Pinpoint the cell where the given text exists, returning its [x, y] midpoint coordinate. 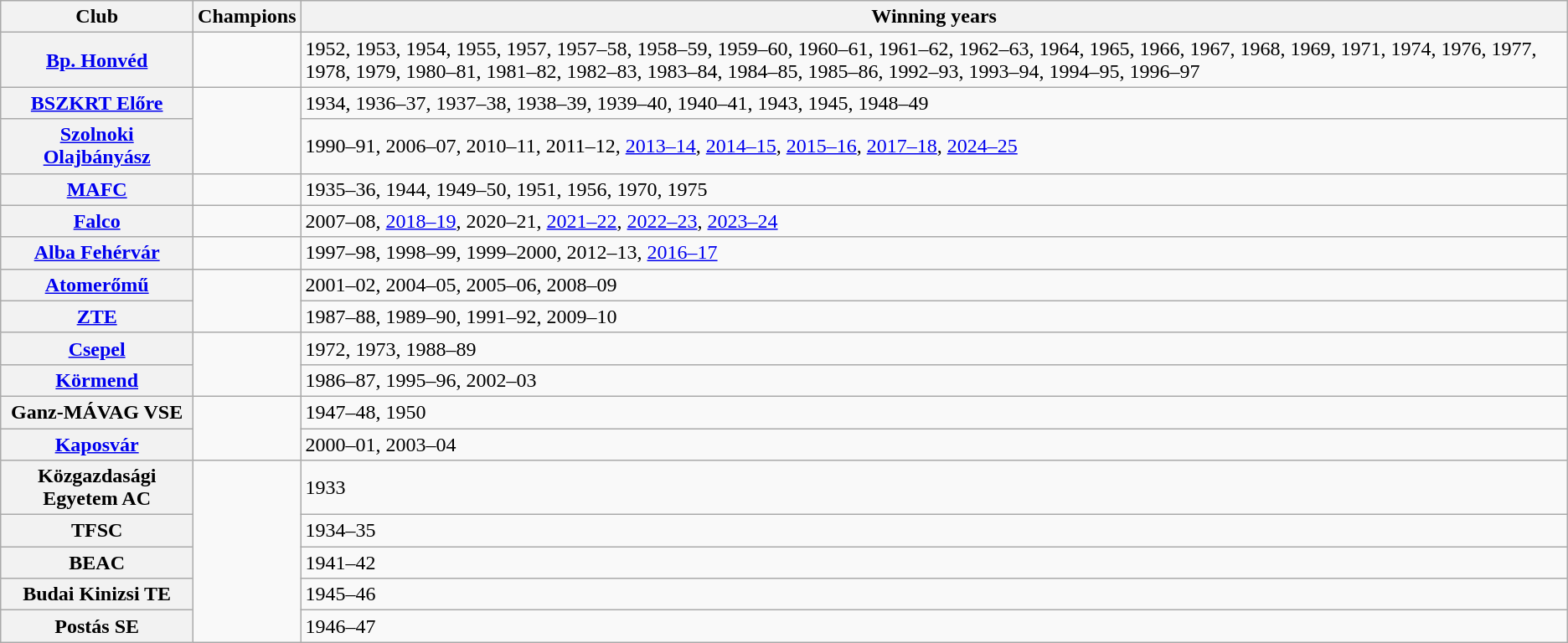
Ganz-MÁVAG VSE [97, 412]
2001–02, 2004–05, 2005–06, 2008–09 [934, 285]
2007–08, 2018–19, 2020–21, 2021–22, 2022–23, 2023–24 [934, 221]
Kaposvár [97, 445]
1947–48, 1950 [934, 412]
2000–01, 2003–04 [934, 445]
Falco [97, 221]
Atomerőmű [97, 285]
1945–46 [934, 594]
Club [97, 17]
1972, 1973, 1988–89 [934, 348]
Budai Kinizsi TE [97, 594]
Champions [247, 17]
MAFC [97, 189]
1933 [934, 487]
1934, 1936–37, 1937–38, 1938–39, 1939–40, 1940–41, 1943, 1945, 1948–49 [934, 103]
Bp. Honvéd [97, 60]
Közgazdasági Egyetem AC [97, 487]
Szolnoki Olajbányász [97, 146]
BEAC [97, 563]
Csepel [97, 348]
Alba Fehérvár [97, 253]
Postás SE [97, 626]
1941–42 [934, 563]
1934–35 [934, 531]
1935–36, 1944, 1949–50, 1951, 1956, 1970, 1975 [934, 189]
1986–87, 1995–96, 2002–03 [934, 380]
1946–47 [934, 626]
TFSC [97, 531]
Körmend [97, 380]
1987–88, 1989–90, 1991–92, 2009–10 [934, 316]
Winning years [934, 17]
1997–98, 1998–99, 1999–2000, 2012–13, 2016–17 [934, 253]
1990–91, 2006–07, 2010–11, 2011–12, 2013–14, 2014–15, 2015–16, 2017–18, 2024–25 [934, 146]
BSZKRT Előre [97, 103]
ZTE [97, 316]
